Determine the (x, y) coordinate at the center of the cell enclosing the given text.  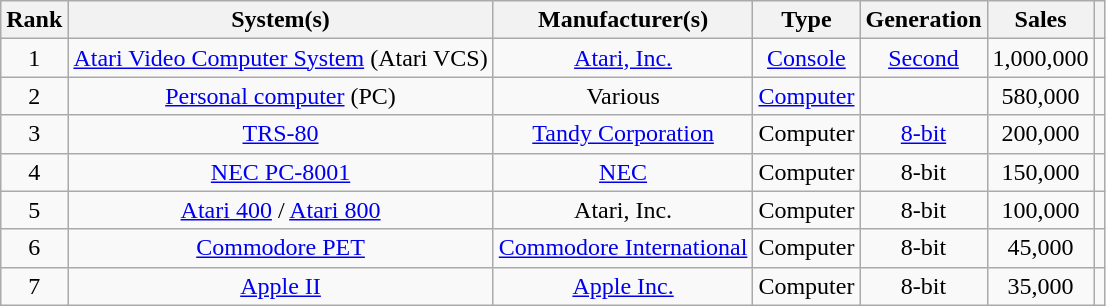
Various (623, 96)
3 (34, 134)
NEC (623, 172)
4 (34, 172)
150,000 (1040, 172)
Rank (34, 20)
Type (806, 20)
System(s) (280, 20)
Atari 400 / Atari 800 (280, 210)
6 (34, 248)
580,000 (1040, 96)
1,000,000 (1040, 58)
Apple Inc. (623, 286)
Console (806, 58)
1 (34, 58)
Manufacturer(s) (623, 20)
45,000 (1040, 248)
2 (34, 96)
Second (924, 58)
35,000 (1040, 286)
Atari Video Computer System (Atari VCS) (280, 58)
Apple II (280, 286)
TRS-80 (280, 134)
100,000 (1040, 210)
Tandy Corporation (623, 134)
200,000 (1040, 134)
7 (34, 286)
5 (34, 210)
Sales (1040, 20)
NEC PC-8001 (280, 172)
Generation (924, 20)
Commodore International (623, 248)
Commodore PET (280, 248)
Personal computer (PC) (280, 96)
